Identify which cell holds the provided text, then report its [X, Y] central coordinate. 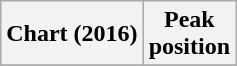
Peak position [189, 34]
Chart (2016) [72, 34]
